Search for the cell housing the specified text and yield its (x, y) center coordinate. 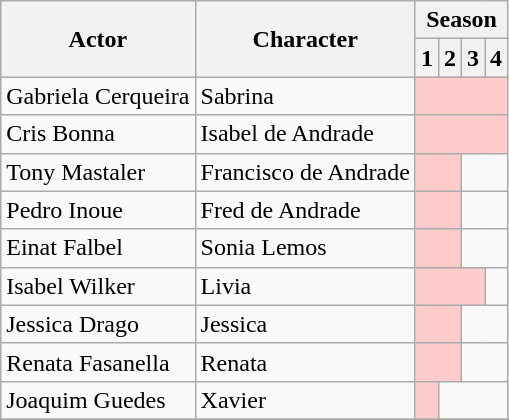
Renata Fasanella (98, 362)
Jessica Drago (98, 324)
Tony Mastaler (98, 172)
Jessica (305, 324)
2 (450, 58)
4 (496, 58)
Sonia Lemos (305, 248)
Isabel Wilker (98, 286)
Fred de Andrade (305, 210)
1 (426, 58)
Actor (98, 39)
Livia (305, 286)
Character (305, 39)
Renata (305, 362)
Pedro Inoue (98, 210)
Gabriela Cerqueira (98, 96)
Sabrina (305, 96)
Season (461, 20)
Joaquim Guedes (98, 400)
Einat Falbel (98, 248)
3 (474, 58)
Francisco de Andrade (305, 172)
Cris Bonna (98, 134)
Xavier (305, 400)
Isabel de Andrade (305, 134)
